Detect which cell encompasses the target text, then output its [x, y] center coordinate. 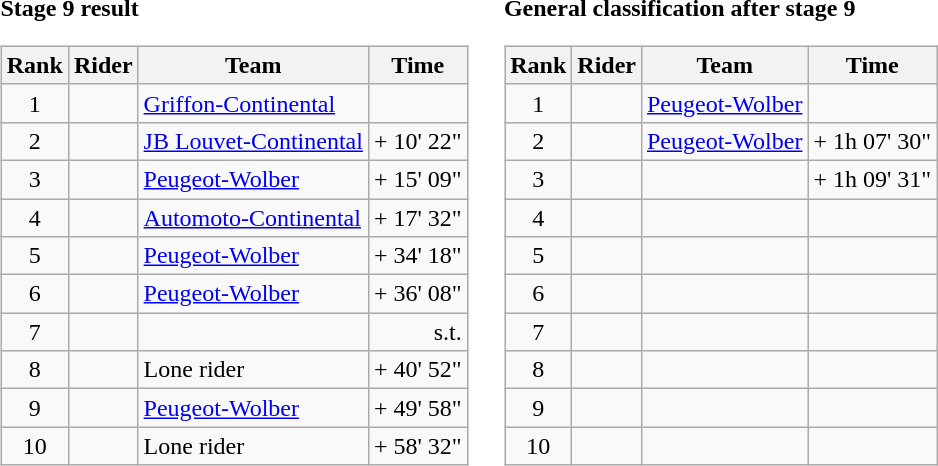
+ 58' 32" [418, 446]
Griffon-Continental [253, 103]
JB Louvet-Continental [253, 141]
+ 40' 52" [418, 370]
+ 1h 07' 30" [872, 141]
Automoto-Continental [253, 217]
+ 49' 58" [418, 408]
s.t. [418, 332]
+ 10' 22" [418, 141]
+ 36' 08" [418, 294]
+ 34' 18" [418, 256]
+ 1h 09' 31" [872, 179]
+ 17' 32" [418, 217]
+ 15' 09" [418, 179]
